Capture the cell that displays the provided text and extract its [x, y] central coordinate. 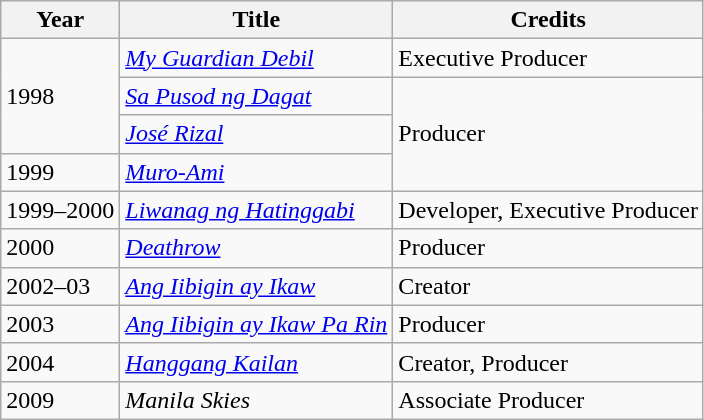
Ang Iibigin ay Ikaw [256, 286]
Hanggang Kailan [256, 362]
Executive Producer [548, 58]
Creator, Producer [548, 362]
2003 [60, 324]
1999–2000 [60, 210]
2002–03 [60, 286]
Ang Iibigin ay Ikaw Pa Rin [256, 324]
2009 [60, 400]
Muro-Ami [256, 172]
My Guardian Debil [256, 58]
Associate Producer [548, 400]
Developer, Executive Producer [548, 210]
Year [60, 20]
Deathrow [256, 248]
Creator [548, 286]
Liwanag ng Hatinggabi [256, 210]
Title [256, 20]
José Rizal [256, 134]
2004 [60, 362]
1999 [60, 172]
Manila Skies [256, 400]
1998 [60, 96]
Credits [548, 20]
2000 [60, 248]
Sa Pusod ng Dagat [256, 96]
